Locate the cell with the specified text and output its [x, y] center coordinate. 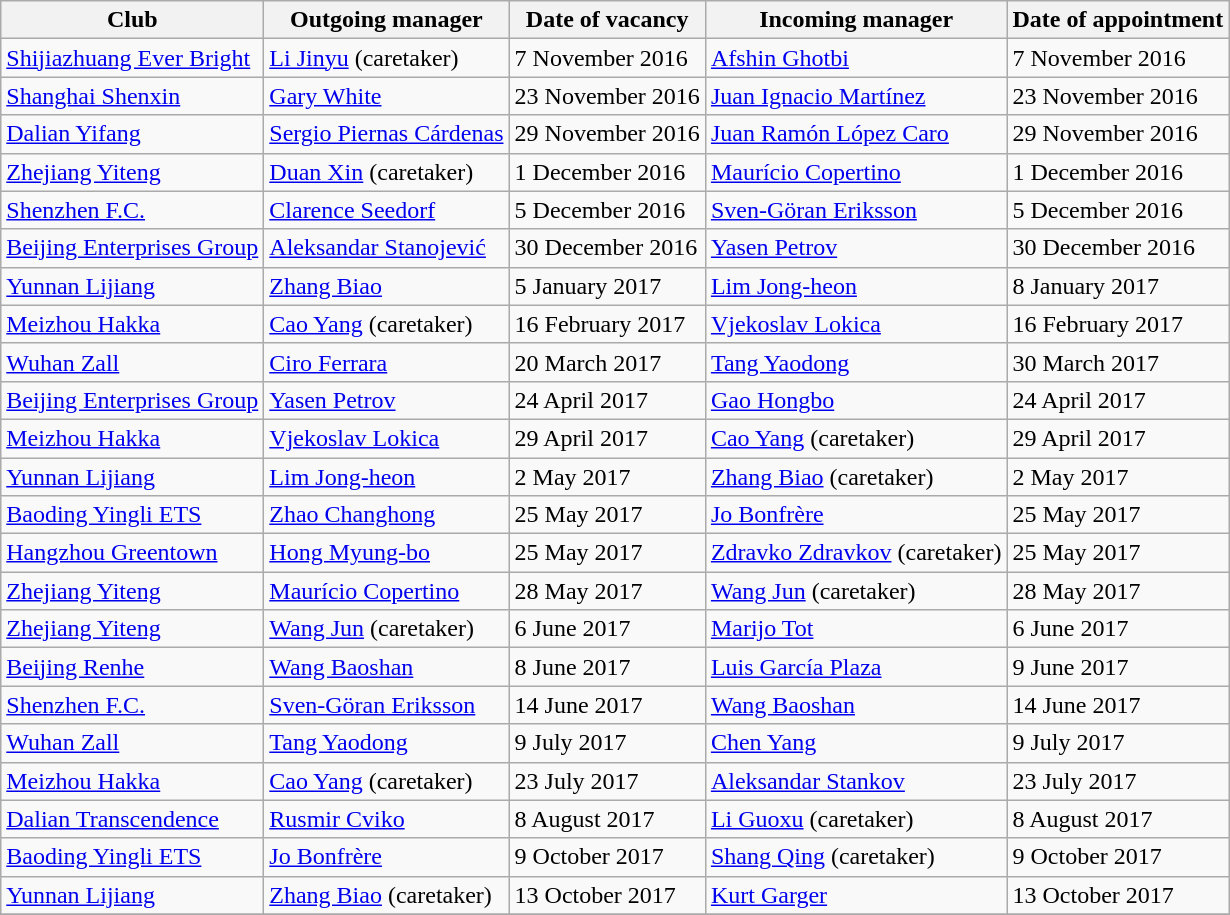
Juan Ramón López Caro [856, 134]
Outgoing manager [386, 20]
8 January 2017 [1118, 286]
Shang Qing (caretaker) [856, 857]
Duan Xin (caretaker) [386, 172]
Beijing Renhe [132, 667]
Dalian Transcendence [132, 819]
Shijiazhuang Ever Bright [132, 58]
Incoming manager [856, 20]
Date of appointment [1118, 20]
Luis García Plaza [856, 667]
Hong Myung-bo [386, 553]
Gao Hongbo [856, 400]
Hangzhou Greentown [132, 553]
Afshin Ghotbi [856, 58]
Sergio Piernas Cárdenas [386, 134]
20 March 2017 [607, 362]
9 June 2017 [1118, 667]
Juan Ignacio Martínez [856, 96]
Rusmir Cviko [386, 819]
Ciro Ferrara [386, 362]
Dalian Yifang [132, 134]
Kurt Garger [856, 895]
30 March 2017 [1118, 362]
8 June 2017 [607, 667]
Aleksandar Stanojević [386, 248]
Clarence Seedorf [386, 210]
Aleksandar Stankov [856, 781]
Li Jinyu (caretaker) [386, 58]
5 January 2017 [607, 286]
Li Guoxu (caretaker) [856, 819]
Chen Yang [856, 743]
Shanghai Shenxin [132, 96]
Marijo Tot [856, 629]
Club [132, 20]
Zdravko Zdravkov (caretaker) [856, 553]
Zhao Changhong [386, 515]
Zhang Biao [386, 286]
Gary White [386, 96]
Date of vacancy [607, 20]
